Detect which cell encompasses the target text, then output its (X, Y) center coordinate. 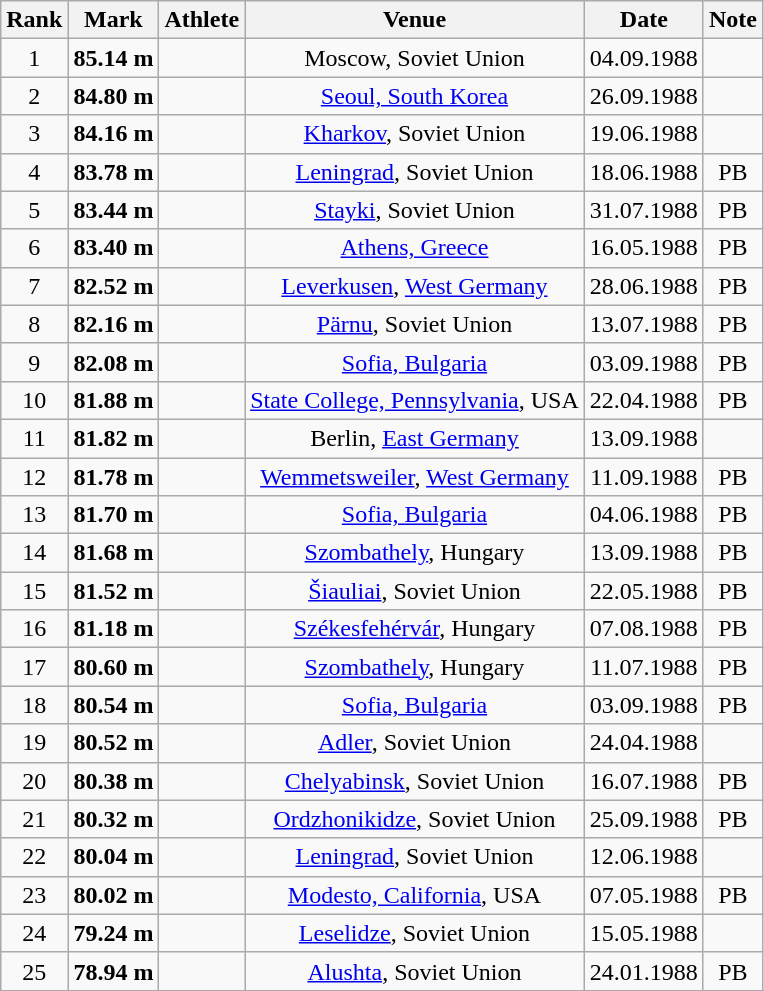
25.09.1988 (644, 819)
Note (732, 20)
16.07.1988 (644, 781)
82.52 m (114, 286)
4 (34, 172)
Pärnu, Soviet Union (415, 324)
Leselidze, Soviet Union (415, 933)
Alushta, Soviet Union (415, 971)
Chelyabinsk, Soviet Union (415, 781)
81.18 m (114, 629)
State College, Pennsylvania, USA (415, 400)
81.68 m (114, 553)
25 (34, 971)
23 (34, 895)
Date (644, 20)
81.78 m (114, 477)
04.06.1988 (644, 515)
Kharkov, Soviet Union (415, 134)
11 (34, 438)
82.08 m (114, 362)
Rank (34, 20)
Modesto, California, USA (415, 895)
12.06.1988 (644, 857)
Adler, Soviet Union (415, 743)
07.08.1988 (644, 629)
80.54 m (114, 705)
84.80 m (114, 96)
84.16 m (114, 134)
19 (34, 743)
07.05.1988 (644, 895)
15.05.1988 (644, 933)
Leverkusen, West Germany (415, 286)
9 (34, 362)
81.52 m (114, 591)
Athens, Greece (415, 248)
82.16 m (114, 324)
16 (34, 629)
04.09.1988 (644, 58)
Wemmetsweiler, West Germany (415, 477)
2 (34, 96)
7 (34, 286)
12 (34, 477)
18.06.1988 (644, 172)
8 (34, 324)
79.24 m (114, 933)
3 (34, 134)
85.14 m (114, 58)
80.60 m (114, 667)
15 (34, 591)
80.52 m (114, 743)
80.04 m (114, 857)
17 (34, 667)
78.94 m (114, 971)
Šiauliai, Soviet Union (415, 591)
83.78 m (114, 172)
10 (34, 400)
19.06.1988 (644, 134)
Székesfehérvár, Hungary (415, 629)
80.32 m (114, 819)
26.09.1988 (644, 96)
Mark (114, 20)
20 (34, 781)
16.05.1988 (644, 248)
13.07.1988 (644, 324)
24.04.1988 (644, 743)
80.38 m (114, 781)
Venue (415, 20)
24.01.1988 (644, 971)
83.44 m (114, 210)
81.70 m (114, 515)
81.82 m (114, 438)
81.88 m (114, 400)
5 (34, 210)
22 (34, 857)
14 (34, 553)
Berlin, East Germany (415, 438)
Stayki, Soviet Union (415, 210)
28.06.1988 (644, 286)
1 (34, 58)
6 (34, 248)
11.07.1988 (644, 667)
Ordzhonikidze, Soviet Union (415, 819)
11.09.1988 (644, 477)
Athlete (202, 20)
21 (34, 819)
13 (34, 515)
Seoul, South Korea (415, 96)
83.40 m (114, 248)
Moscow, Soviet Union (415, 58)
80.02 m (114, 895)
24 (34, 933)
31.07.1988 (644, 210)
18 (34, 705)
22.04.1988 (644, 400)
22.05.1988 (644, 591)
